Identify which cell holds the provided text, then report its [X, Y] central coordinate. 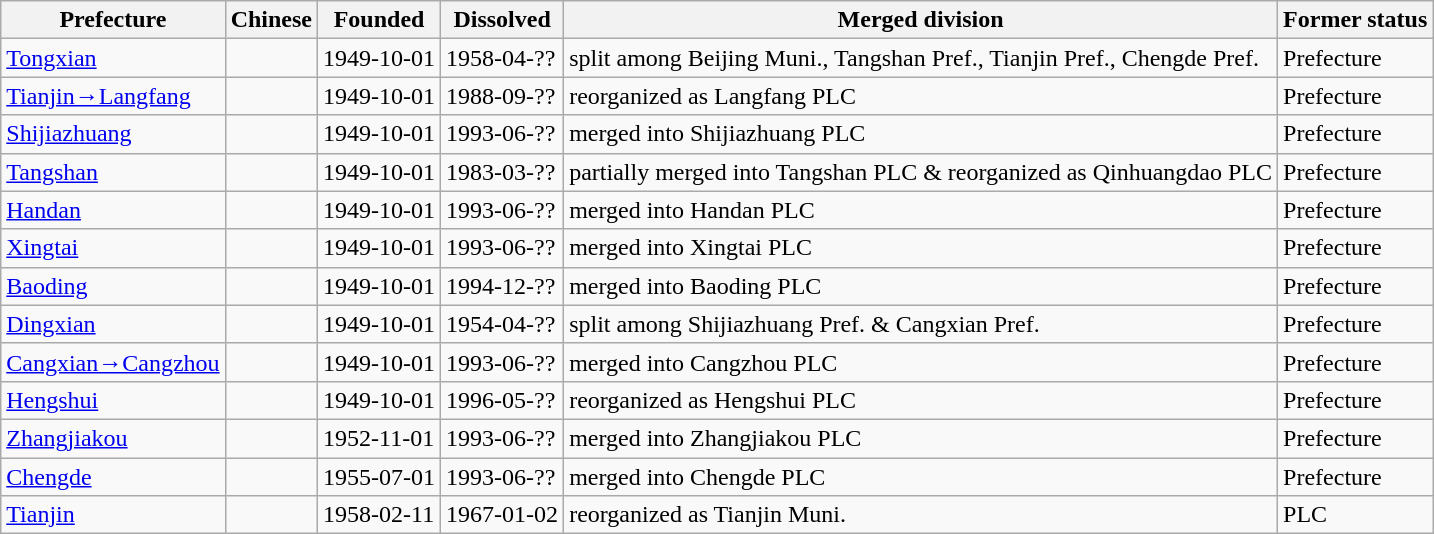
1983-03-?? [502, 172]
split among Beijing Muni., Tangshan Pref., Tianjin Pref., Chengde Pref. [921, 58]
Dingxian [113, 324]
1955-07-01 [380, 477]
Former status [1356, 20]
Tianjin [113, 515]
Dissolved [502, 20]
1958-02-11 [380, 515]
1996-05-?? [502, 400]
Zhangjiakou [113, 438]
Founded [380, 20]
split among Shijiazhuang Pref. & Cangxian Pref. [921, 324]
Chinese [271, 20]
PLC [1356, 515]
merged into Shijiazhuang PLC [921, 134]
merged into Baoding PLC [921, 286]
reorganized as Tianjin Muni. [921, 515]
reorganized as Hengshui PLC [921, 400]
1952-11-01 [380, 438]
merged into Cangzhou PLC [921, 362]
merged into Handan PLC [921, 210]
merged into Zhangjiakou PLC [921, 438]
1988-09-?? [502, 96]
Xingtai [113, 248]
partially merged into Tangshan PLC & reorganized as Qinhuangdao PLC [921, 172]
Tianjin→Langfang [113, 96]
Baoding [113, 286]
Hengshui [113, 400]
merged into Chengde PLC [921, 477]
Merged division [921, 20]
Shijiazhuang [113, 134]
merged into Xingtai PLC [921, 248]
1954-04-?? [502, 324]
Chengde [113, 477]
1967-01-02 [502, 515]
1994-12-?? [502, 286]
1958-04-?? [502, 58]
Handan [113, 210]
reorganized as Langfang PLC [921, 96]
Tangshan [113, 172]
Tongxian [113, 58]
Cangxian→Cangzhou [113, 362]
